Determine the [X, Y] coordinate at the center of the cell enclosing the given text.  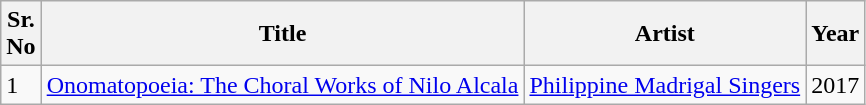
Title [282, 34]
Sr.No [21, 34]
1 [21, 85]
Philippine Madrigal Singers [665, 85]
Year [836, 34]
Onomatopoeia: The Choral Works of Nilo Alcala [282, 85]
Artist [665, 34]
2017 [836, 85]
